Capture the cell that displays the provided text and extract its (x, y) central coordinate. 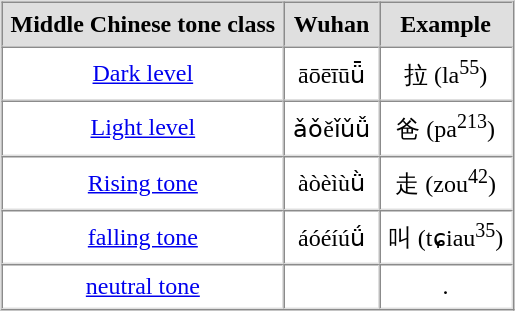
叫 (tɕiau35) (446, 237)
Middle Chinese tone class (144, 24)
走 (zou42) (446, 182)
Dark level (144, 73)
Light level (144, 128)
拉 (la55) (446, 73)
neutral tone (144, 286)
āōēīūǖ (332, 73)
áóéíúǘ (332, 237)
Example (446, 24)
. (446, 286)
ǎǒěǐǔǚ (332, 128)
Rising tone (144, 182)
Wuhan (332, 24)
爸 (pa213) (446, 128)
falling tone (144, 237)
àòèìùǜ (332, 182)
